From the cell containing the given text, extract its center point as (X, Y) coordinate. 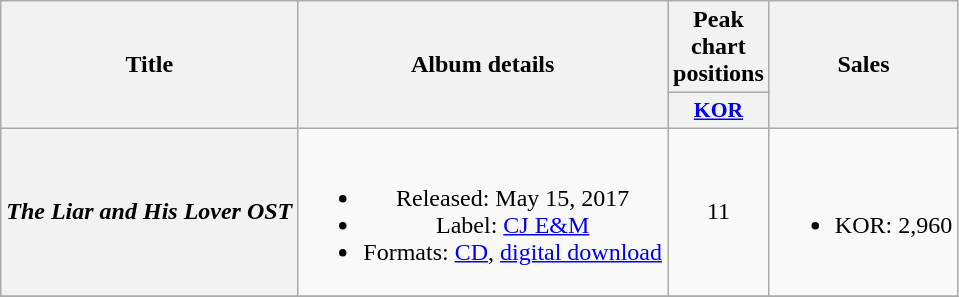
Released: May 15, 2017Label: CJ E&MFormats: CD, digital download (483, 212)
Peak chart positions (719, 47)
The Liar and His Lover OST (150, 212)
KOR (719, 111)
Sales (863, 65)
11 (719, 212)
KOR: 2,960 (863, 212)
Album details (483, 65)
Title (150, 65)
